Capture the cell that displays the provided text and extract its [x, y] central coordinate. 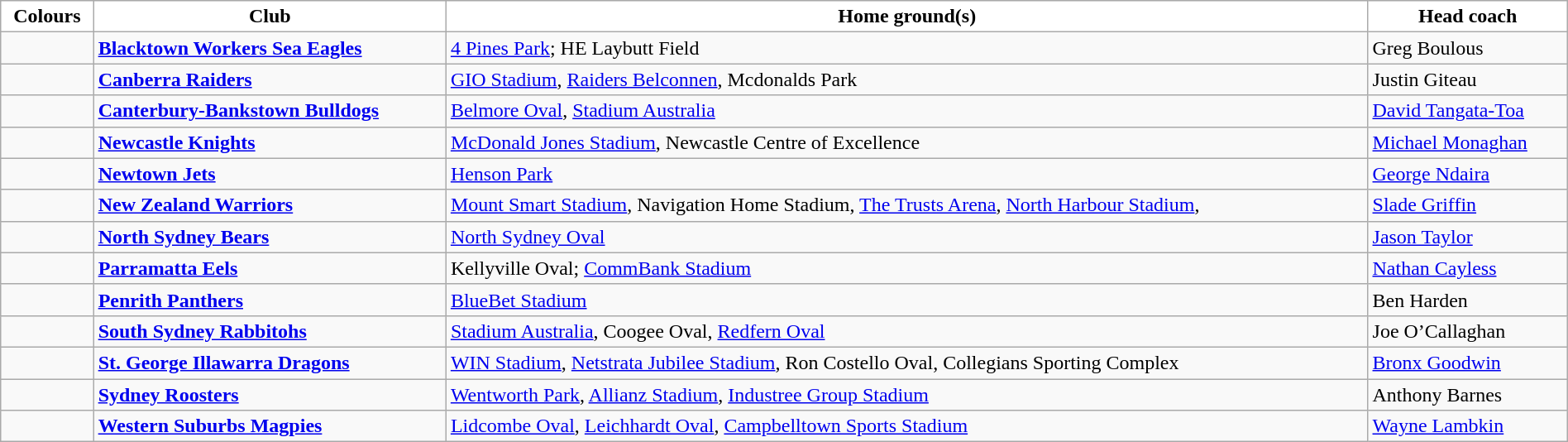
Colours [47, 17]
Sydney Roosters [270, 395]
Justin Giteau [1467, 79]
GIO Stadium, Raiders Belconnen, Mcdonalds Park [906, 79]
George Ndaira [1467, 174]
WIN Stadium, Netstrata Jubilee Stadium, Ron Costello Oval, Collegians Sporting Complex [906, 363]
Joe O’Callaghan [1467, 331]
McDonald Jones Stadium, Newcastle Centre of Excellence [906, 142]
Home ground(s) [906, 17]
Kellyville Oval; CommBank Stadium [906, 268]
Newtown Jets [270, 174]
Mount Smart Stadium, Navigation Home Stadium, The Trusts Arena, North Harbour Stadium, [906, 205]
St. George Illawarra Dragons [270, 363]
Penrith Panthers [270, 300]
Stadium Australia, Coogee Oval, Redfern Oval [906, 331]
Head coach [1467, 17]
David Tangata-Toa [1467, 111]
Blacktown Workers Sea Eagles [270, 48]
Wayne Lambkin [1467, 426]
New Zealand Warriors [270, 205]
Anthony Barnes [1467, 395]
Newcastle Knights [270, 142]
Canberra Raiders [270, 79]
Western Suburbs Magpies [270, 426]
Slade Griffin [1467, 205]
Greg Boulous [1467, 48]
Lidcombe Oval, Leichhardt Oval, Campbelltown Sports Stadium [906, 426]
North Sydney Bears [270, 237]
4 Pines Park; HE Laybutt Field [906, 48]
Wentworth Park, Allianz Stadium, Industree Group Stadium [906, 395]
North Sydney Oval [906, 237]
Michael Monaghan [1467, 142]
Henson Park [906, 174]
Nathan Cayless [1467, 268]
South Sydney Rabbitohs [270, 331]
Belmore Oval, Stadium Australia [906, 111]
BlueBet Stadium [906, 300]
Bronx Goodwin [1467, 363]
Jason Taylor [1467, 237]
Ben Harden [1467, 300]
Club [270, 17]
Canterbury-Bankstown Bulldogs [270, 111]
Parramatta Eels [270, 268]
